Determine the [X, Y] coordinate at the center of the cell enclosing the given text.  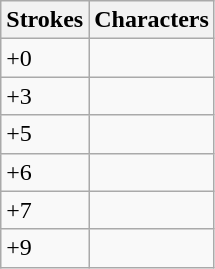
+9 [45, 248]
+0 [45, 58]
+3 [45, 96]
+5 [45, 134]
Strokes [45, 20]
Characters [152, 20]
+7 [45, 210]
+6 [45, 172]
